Detect which cell encompasses the target text, then output its (X, Y) center coordinate. 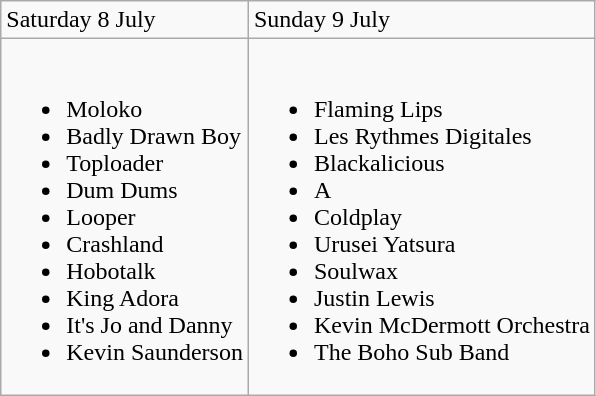
Sunday 9 July (422, 20)
MolokoBadly Drawn BoyToploaderDum DumsLooperCrashlandHobotalkKing AdoraIt's Jo and DannyKevin Saunderson (125, 217)
Saturday 8 July (125, 20)
Flaming LipsLes Rythmes DigitalesBlackaliciousAColdplayUrusei YatsuraSoulwaxJustin LewisKevin McDermott OrchestraThe Boho Sub Band (422, 217)
